Determine the (x, y) coordinate at the center of the cell enclosing the given text.  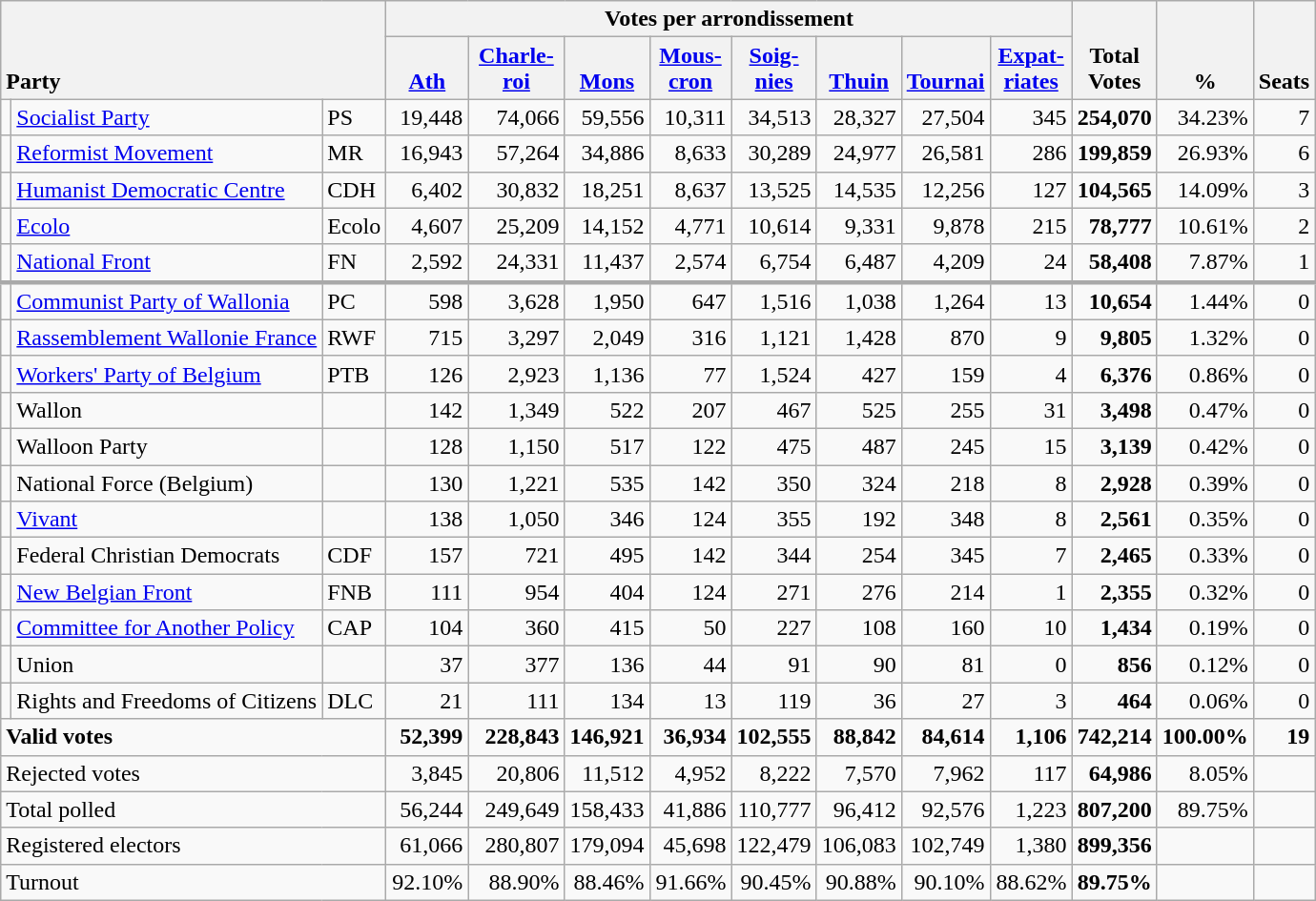
102,555 (774, 737)
30,289 (774, 154)
FN (355, 263)
100.00% (1205, 737)
122 (690, 446)
4,209 (946, 263)
19,448 (427, 117)
0.39% (1205, 483)
90 (858, 665)
1,121 (774, 338)
158,433 (607, 809)
Seats (1284, 50)
45,698 (690, 846)
27 (946, 701)
3,297 (517, 338)
0.06% (1205, 701)
37 (427, 665)
227 (774, 628)
215 (1031, 226)
138 (427, 520)
254,070 (1114, 117)
0.19% (1205, 628)
8,222 (774, 773)
Walloon Party (167, 446)
1,106 (1031, 737)
1,516 (774, 301)
92,576 (946, 809)
117 (1031, 773)
77 (690, 374)
Committee for Another Policy (167, 628)
34,886 (607, 154)
128 (427, 446)
Humanist Democratic Centre (167, 190)
10,654 (1114, 301)
19 (1284, 737)
427 (858, 374)
1.44% (1205, 301)
4,607 (427, 226)
11,437 (607, 263)
464 (1114, 701)
3,139 (1114, 446)
50 (690, 628)
199,859 (1114, 154)
8.05% (1205, 773)
807,200 (1114, 809)
88.90% (517, 882)
10,311 (690, 117)
88,842 (858, 737)
Mons (607, 69)
90.10% (946, 882)
487 (858, 446)
0.42% (1205, 446)
Federal Christian Democrats (167, 556)
14,152 (607, 226)
92.10% (427, 882)
Thuin (858, 69)
104 (427, 628)
National Front (167, 263)
522 (607, 410)
346 (607, 520)
4,952 (690, 773)
899,356 (1114, 846)
598 (427, 301)
6,754 (774, 263)
870 (946, 338)
404 (607, 592)
276 (858, 592)
179,094 (607, 846)
Total polled (194, 809)
316 (690, 338)
PC (355, 301)
26.93% (1205, 154)
Rejected votes (194, 773)
2,574 (690, 263)
91.66% (690, 882)
84,614 (946, 737)
National Force (Belgium) (167, 483)
CDH (355, 190)
DLC (355, 701)
Votes per arrondissement (729, 19)
36,934 (690, 737)
8,637 (690, 190)
34,513 (774, 117)
52,399 (427, 737)
218 (946, 483)
74,066 (517, 117)
0.12% (1205, 665)
108 (858, 628)
6,402 (427, 190)
344 (774, 556)
56,244 (427, 809)
2,592 (427, 263)
1,264 (946, 301)
525 (858, 410)
495 (607, 556)
4,771 (690, 226)
721 (517, 556)
214 (946, 592)
24,331 (517, 263)
Valid votes (194, 737)
11,512 (607, 773)
271 (774, 592)
Union (167, 665)
Communist Party of Wallonia (167, 301)
104,565 (1114, 190)
24 (1031, 263)
9,331 (858, 226)
Reformist Movement (167, 154)
254 (858, 556)
26,581 (946, 154)
228,843 (517, 737)
96,412 (858, 809)
160 (946, 628)
146,921 (607, 737)
1,524 (774, 374)
20,806 (517, 773)
9,805 (1114, 338)
64,986 (1114, 773)
59,556 (607, 117)
Ath (427, 69)
136 (607, 665)
44 (690, 665)
18,251 (607, 190)
2,049 (607, 338)
CAP (355, 628)
106,083 (858, 846)
Rassemblement Wallonie France (167, 338)
2,923 (517, 374)
355 (774, 520)
15 (1031, 446)
14.09% (1205, 190)
Tournai (946, 69)
FNB (355, 592)
2,561 (1114, 520)
2 (1284, 226)
CDF (355, 556)
535 (607, 483)
MR (355, 154)
517 (607, 446)
81 (946, 665)
90.45% (774, 882)
24,977 (858, 154)
12,256 (946, 190)
PTB (355, 374)
415 (607, 628)
286 (1031, 154)
192 (858, 520)
34.23% (1205, 117)
61,066 (427, 846)
1,038 (858, 301)
2,928 (1114, 483)
57,264 (517, 154)
1.32% (1205, 338)
36 (858, 701)
467 (774, 410)
249,649 (517, 809)
Charle- roi (517, 69)
Wallon (167, 410)
16,943 (427, 154)
Soig- nies (774, 69)
742,214 (1114, 737)
3,498 (1114, 410)
1,380 (1031, 846)
Vivant (167, 520)
Registered electors (194, 846)
% (1205, 50)
350 (774, 483)
0.47% (1205, 410)
0.33% (1205, 556)
157 (427, 556)
28,327 (858, 117)
10.61% (1205, 226)
4 (1031, 374)
245 (946, 446)
1,221 (517, 483)
8,633 (690, 154)
134 (607, 701)
41,886 (690, 809)
Socialist Party (167, 117)
255 (946, 410)
1,349 (517, 410)
6 (1284, 154)
119 (774, 701)
360 (517, 628)
127 (1031, 190)
110,777 (774, 809)
3,628 (517, 301)
1,950 (607, 301)
1,050 (517, 520)
0.86% (1205, 374)
954 (517, 592)
9,878 (946, 226)
10,614 (774, 226)
PS (355, 117)
7,962 (946, 773)
6,487 (858, 263)
30,832 (517, 190)
91 (774, 665)
0.32% (1205, 592)
2,355 (1114, 592)
377 (517, 665)
58,408 (1114, 263)
856 (1114, 665)
Mous- cron (690, 69)
475 (774, 446)
1,428 (858, 338)
1,223 (1031, 809)
Total Votes (1114, 50)
126 (427, 374)
122,479 (774, 846)
88.62% (1031, 882)
7.87% (1205, 263)
1,150 (517, 446)
348 (946, 520)
1,434 (1114, 628)
New Belgian Front (167, 592)
3,845 (427, 773)
RWF (355, 338)
78,777 (1114, 226)
27,504 (946, 117)
324 (858, 483)
Rights and Freedoms of Citizens (167, 701)
207 (690, 410)
130 (427, 483)
7,570 (858, 773)
21 (427, 701)
10 (1031, 628)
159 (946, 374)
Party (194, 50)
2,465 (1114, 556)
1,136 (607, 374)
14,535 (858, 190)
31 (1031, 410)
88.46% (607, 882)
715 (427, 338)
Expat- riates (1031, 69)
25,209 (517, 226)
90.88% (858, 882)
647 (690, 301)
9 (1031, 338)
6,376 (1114, 374)
0.35% (1205, 520)
13,525 (774, 190)
Workers' Party of Belgium (167, 374)
Turnout (194, 882)
280,807 (517, 846)
102,749 (946, 846)
